Return [x, y] of the center of cell containing provided text 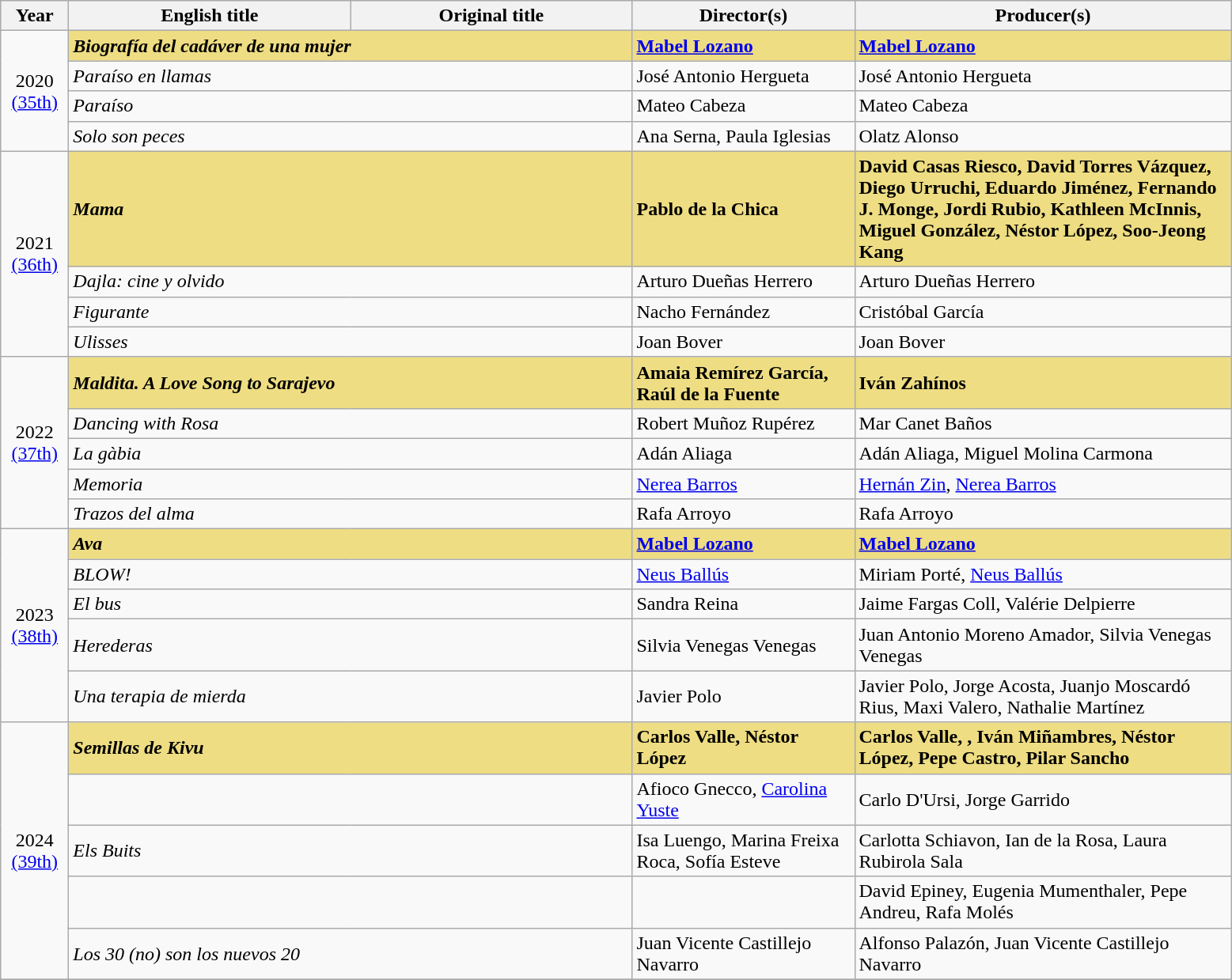
2022(37th) [35, 443]
Ana Serna, Paula Iglesias [744, 136]
Carlotta Schiavon, Ian de la Rosa, Laura Rubirola Sala [1043, 851]
Director(s) [744, 16]
Biografía del cadáver de una mujer [351, 46]
Carlo D'Ursi, Jorge Garrido [1043, 799]
Mama [351, 209]
Juan Vicente Castillejo Navarro [744, 954]
Ulisses [351, 342]
David Epiney, Eugenia Mumenthaler, Pepe Andreu, Rafa Molés [1043, 902]
BLOW! [351, 574]
Pablo de la Chica [744, 209]
Carlos Valle, , Iván Miñambres, Néstor López, Pepe Castro, Pilar Sancho [1043, 748]
Isa Luengo, Marina Freixa Roca, Sofía Esteve [744, 851]
Sandra Reina [744, 604]
Dancing with Rosa [351, 423]
English title [210, 16]
2020(35th) [35, 91]
Memoria [351, 483]
Solo son peces [351, 136]
El bus [351, 604]
Amaia Remírez García, Raúl de la Fuente [744, 383]
Els Buits [351, 851]
Una terapia de mierda [351, 696]
Los 30 (no) son los nuevos 20 [351, 954]
Juan Antonio Moreno Amador, Silvia Venegas Venegas [1043, 645]
Year [35, 16]
Javier Polo, Jorge Acosta, Juanjo Moscardó Rius, Maxi Valero, Nathalie Martínez [1043, 696]
Jaime Fargas Coll, Valérie Delpierre [1043, 604]
Maldita. A Love Song to Sarajevo [351, 383]
Adán Aliaga [744, 453]
Afioco Gnecco, Carolina Yuste [744, 799]
Figurante [351, 312]
Original title [491, 16]
Silvia Venegas Venegas [744, 645]
Iván Zahínos [1043, 383]
Producer(s) [1043, 16]
Herederas [351, 645]
Nacho Fernández [744, 312]
Neus Ballús [744, 574]
Adán Aliaga, Miguel Molina Carmona [1043, 453]
Robert Muñoz Rupérez [744, 423]
Mar Canet Baños [1043, 423]
Trazos del alma [351, 514]
2021(36th) [35, 254]
Dajla: cine y olvido [351, 282]
2024(39th) [35, 851]
Carlos Valle, Néstor López [744, 748]
Miriam Porté, Neus Ballús [1043, 574]
Alfonso Palazón, Juan Vicente Castillejo Navarro [1043, 954]
Nerea Barros [744, 483]
Ava [351, 544]
Semillas de Kivu [351, 748]
2023(38th) [35, 626]
Olatz Alonso [1043, 136]
La gàbia [351, 453]
Paraíso en llamas [351, 76]
Javier Polo [744, 696]
Cristóbal García [1043, 312]
Paraíso [351, 106]
Hernán Zin, Nerea Barros [1043, 483]
